Detect which cell encompasses the target text, then output its (X, Y) center coordinate. 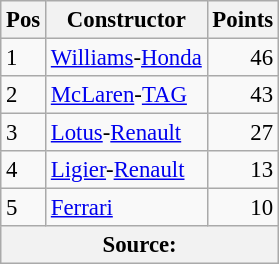
McLaren-TAG (127, 95)
Pos (24, 20)
2 (24, 95)
Ligier-Renault (127, 170)
Williams-Honda (127, 58)
1 (24, 58)
Source: (140, 245)
Points (242, 20)
27 (242, 133)
Constructor (127, 20)
4 (24, 170)
13 (242, 170)
Ferrari (127, 208)
3 (24, 133)
10 (242, 208)
Lotus-Renault (127, 133)
46 (242, 58)
5 (24, 208)
43 (242, 95)
